Locate the cell with the specified text and output its [x, y] center coordinate. 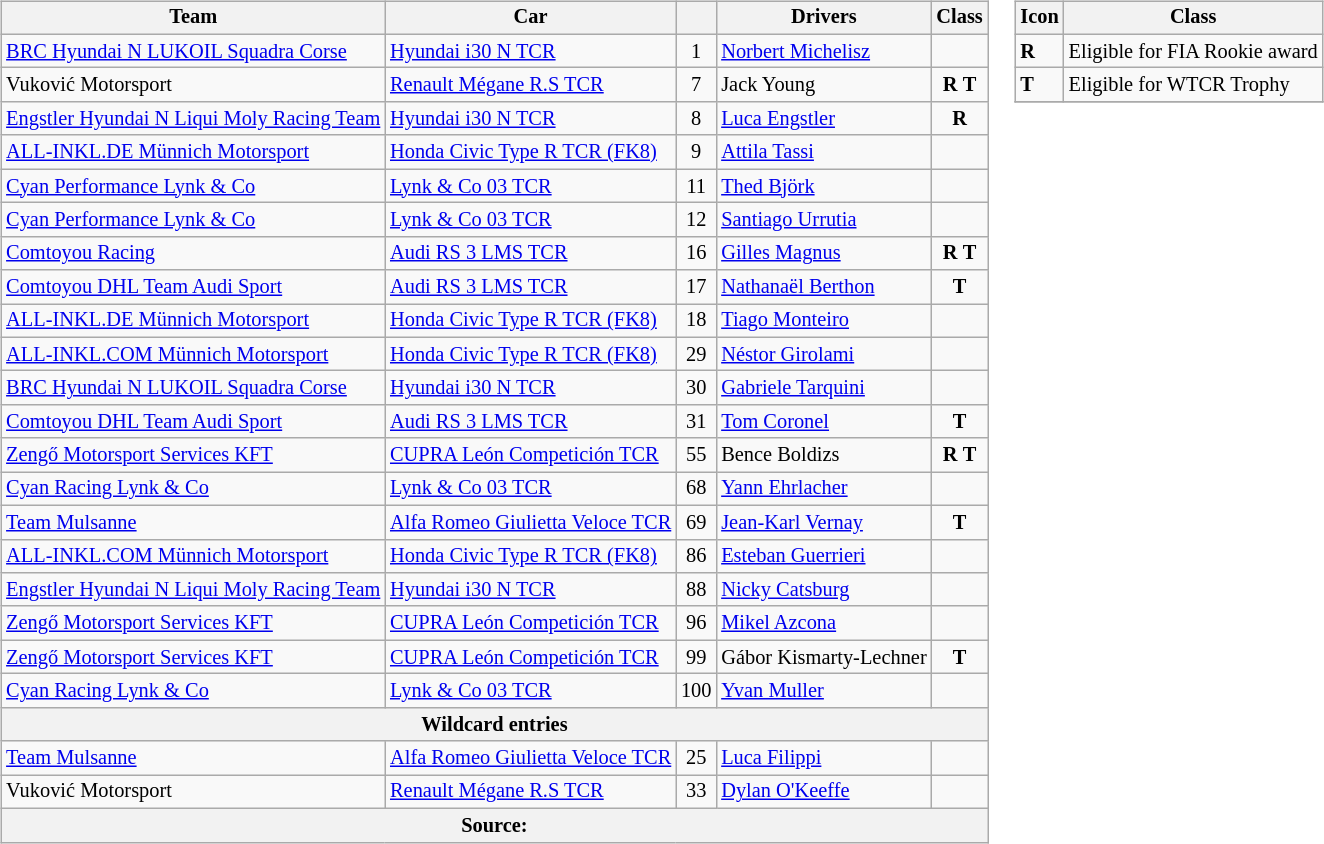
Nathanaël Berthon [824, 287]
Gilles Magnus [824, 253]
Yann Ehrlacher [824, 489]
68 [696, 489]
Eligible for WTCR Trophy [1194, 85]
Jack Young [824, 85]
Thed Björk [824, 186]
Car [530, 18]
Nicky Catsburg [824, 590]
31 [696, 422]
Yvan Muller [824, 691]
Attila Tassi [824, 152]
Tiago Monteiro [824, 321]
Santiago Urrutia [824, 220]
33 [696, 792]
Drivers [824, 18]
86 [696, 556]
100 [696, 691]
Source: [494, 825]
Néstor Girolami [824, 354]
Norbert Michelisz [824, 51]
7 [696, 85]
Team [193, 18]
99 [696, 657]
30 [696, 388]
Esteban Guerrieri [824, 556]
Gabriele Tarquini [824, 388]
12 [696, 220]
9 [696, 152]
1 [696, 51]
Dylan O'Keeffe [824, 792]
88 [696, 590]
25 [696, 758]
96 [696, 623]
Wildcard entries [494, 724]
Jean-Karl Vernay [824, 522]
17 [696, 287]
Luca Filippi [824, 758]
Eligible for FIA Rookie award [1194, 51]
Icon [1040, 18]
Bence Boldizs [824, 455]
69 [696, 522]
55 [696, 455]
Tom Coronel [824, 422]
11 [696, 186]
Gábor Kismarty-Lechner [824, 657]
16 [696, 253]
8 [696, 119]
Comtoyou Racing [193, 253]
29 [696, 354]
18 [696, 321]
Mikel Azcona [824, 623]
Luca Engstler [824, 119]
